Determine the [X, Y] coordinate at the center of the cell enclosing the given text.  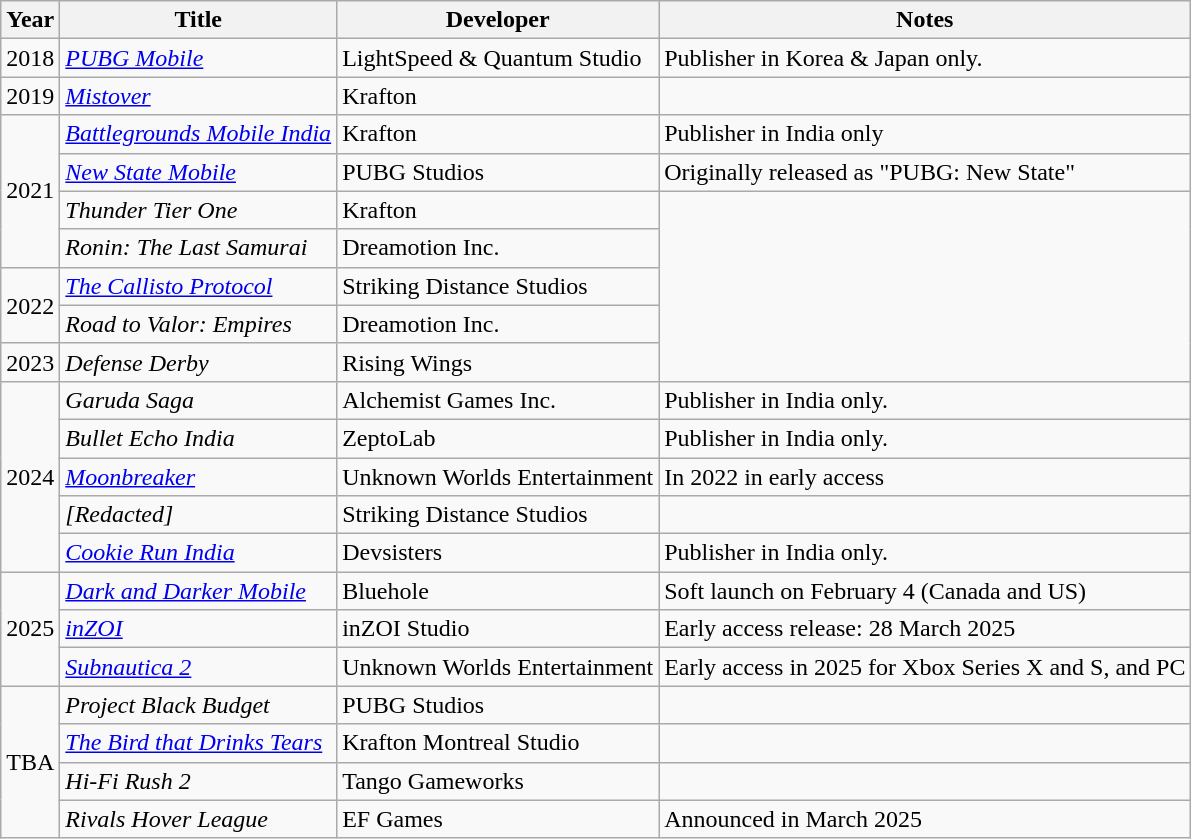
Early access in 2025 for Xbox Series X and S, and PC [925, 667]
New State Mobile [198, 172]
Defense Derby [198, 362]
inZOI [198, 629]
Alchemist Games Inc. [498, 400]
Year [30, 20]
Ronin: The Last Samurai [198, 248]
Battlegrounds Mobile India [198, 134]
In 2022 in early access [925, 477]
ZeptoLab [498, 438]
inZOI Studio [498, 629]
Project Black Budget [198, 705]
Soft launch on February 4 (Canada and US) [925, 591]
Devsisters [498, 553]
Rivals Hover League [198, 819]
EF Games [498, 819]
Notes [925, 20]
Cookie Run India [198, 553]
Title [198, 20]
Originally released as "PUBG: New State" [925, 172]
2018 [30, 58]
Subnautica 2 [198, 667]
2025 [30, 629]
2023 [30, 362]
Mistover [198, 96]
Thunder Tier One [198, 210]
Road to Valor: Empires [198, 324]
Rising Wings [498, 362]
Hi-Fi Rush 2 [198, 781]
Bluehole [498, 591]
Early access release: 28 March 2025 [925, 629]
The Callisto Protocol [198, 286]
Bullet Echo India [198, 438]
Dark and Darker Mobile [198, 591]
2024 [30, 476]
Announced in March 2025 [925, 819]
Tango Gameworks [498, 781]
TBA [30, 762]
Garuda Saga [198, 400]
[Redacted] [198, 515]
Developer [498, 20]
PUBG Mobile [198, 58]
Publisher in India only [925, 134]
Moonbreaker [198, 477]
2021 [30, 191]
Krafton Montreal Studio [498, 743]
Publisher in Korea & Japan only. [925, 58]
2022 [30, 305]
2019 [30, 96]
The Bird that Drinks Tears [198, 743]
LightSpeed & Quantum Studio [498, 58]
